Extract the [x, y] coordinate from the center of the cell holding the provided text.  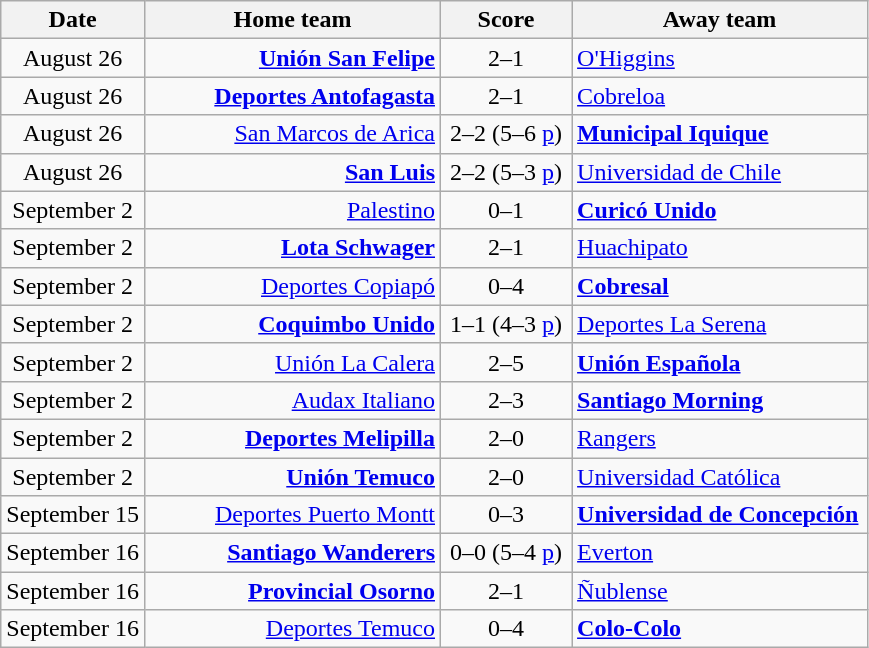
San Marcos de Arica [292, 134]
Cobreloa [720, 96]
Unión Temuco [292, 477]
Santiago Morning [720, 400]
Audax Italiano [292, 400]
Rangers [720, 438]
2–3 [506, 400]
Deportes Antofagasta [292, 96]
Deportes Copiapó [292, 286]
2–2 (5–6 p) [506, 134]
Deportes Puerto Montt [292, 515]
2–2 (5–3 p) [506, 172]
Unión San Felipe [292, 58]
0–1 [506, 210]
Provincial Osorno [292, 591]
Huachipato [720, 248]
Deportes Temuco [292, 629]
Universidad Católica [720, 477]
Ñublense [720, 591]
Unión La Calera [292, 362]
0–0 (5–4 p) [506, 553]
Deportes Melipilla [292, 438]
O'Higgins [720, 58]
Universidad de Concepción [720, 515]
Unión Española [720, 362]
0–3 [506, 515]
Municipal Iquique [720, 134]
Cobresal [720, 286]
Score [506, 20]
Everton [720, 553]
2–5 [506, 362]
Home team [292, 20]
Date [73, 20]
Lota Schwager [292, 248]
Santiago Wanderers [292, 553]
Universidad de Chile [720, 172]
1–1 (4–3 p) [506, 324]
Away team [720, 20]
San Luis [292, 172]
September 15 [73, 515]
Palestino [292, 210]
Deportes La Serena [720, 324]
Coquimbo Unido [292, 324]
Colo-Colo [720, 629]
Curicó Unido [720, 210]
